Pinpoint the cell where the given text exists, returning its [x, y] midpoint coordinate. 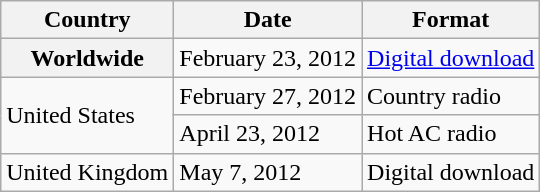
May 7, 2012 [268, 172]
Country radio [451, 96]
February 27, 2012 [268, 96]
Hot AC radio [451, 134]
United Kingdom [88, 172]
April 23, 2012 [268, 134]
Country [88, 20]
Format [451, 20]
Date [268, 20]
Worldwide [88, 58]
February 23, 2012 [268, 58]
United States [88, 115]
